Search for the cell housing the specified text and yield its (x, y) center coordinate. 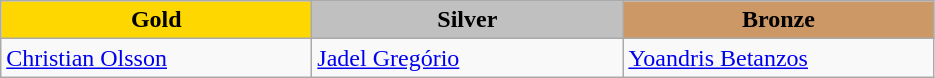
Silver (468, 20)
Bronze (778, 20)
Yoandris Betanzos (778, 58)
Jadel Gregório (468, 58)
Gold (156, 20)
Christian Olsson (156, 58)
